Extract the [X, Y] coordinate from the center of the cell holding the provided text.  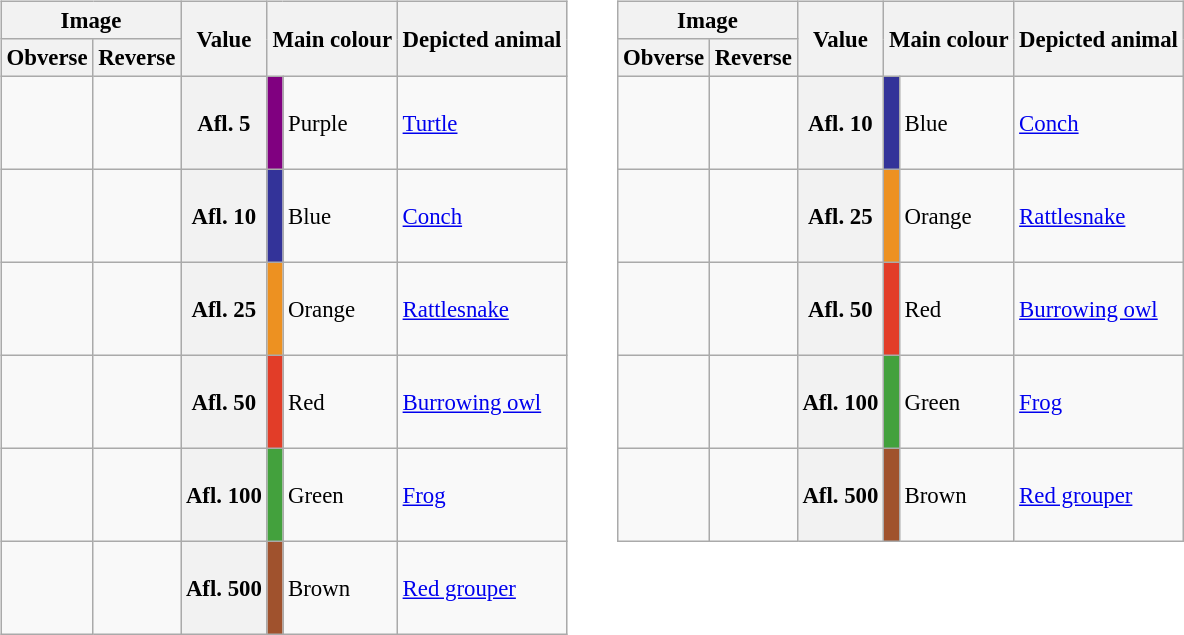
Turtle [482, 122]
Afl. 5 [224, 122]
Purple [340, 122]
